From the cell containing the given text, extract its center point as [x, y] coordinate. 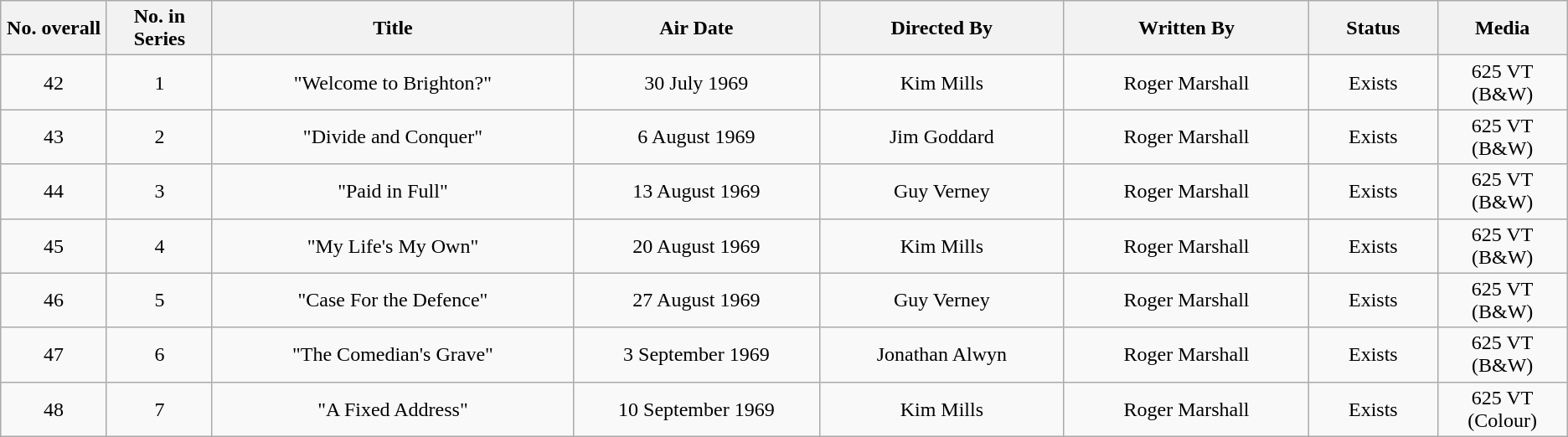
"The Comedian's Grave" [392, 355]
4 [159, 246]
No. overall [54, 28]
46 [54, 300]
2 [159, 137]
42 [54, 82]
Status [1374, 28]
6 [159, 355]
48 [54, 409]
Jim Goddard [941, 137]
7 [159, 409]
"Case For the Defence" [392, 300]
Air Date [697, 28]
3 September 1969 [697, 355]
43 [54, 137]
Directed By [941, 28]
No. in Series [159, 28]
"Welcome to Brighton?" [392, 82]
20 August 1969 [697, 246]
30 July 1969 [697, 82]
"A Fixed Address" [392, 409]
3 [159, 191]
44 [54, 191]
6 August 1969 [697, 137]
"Divide and Conquer" [392, 137]
27 August 1969 [697, 300]
"My Life's My Own" [392, 246]
Written By [1186, 28]
Media [1503, 28]
45 [54, 246]
625 VT (Colour) [1503, 409]
47 [54, 355]
Title [392, 28]
13 August 1969 [697, 191]
"Paid in Full" [392, 191]
5 [159, 300]
1 [159, 82]
10 September 1969 [697, 409]
Jonathan Alwyn [941, 355]
